Provide the (x, y) coordinate of the cell's center where the given text is located.  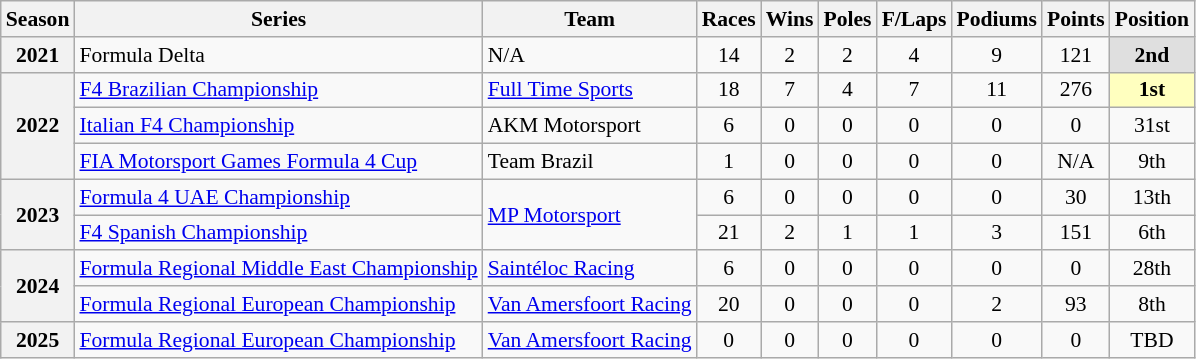
30 (1076, 197)
2022 (38, 126)
TBD (1152, 340)
Formula Delta (278, 55)
14 (729, 55)
Position (1152, 19)
Points (1076, 19)
Italian F4 Championship (278, 126)
20 (729, 304)
31st (1152, 126)
21 (729, 233)
1st (1152, 90)
151 (1076, 233)
11 (996, 90)
Formula 4 UAE Championship (278, 197)
Poles (847, 19)
Wins (790, 19)
93 (1076, 304)
Series (278, 19)
F/Laps (914, 19)
F4 Spanish Championship (278, 233)
9 (996, 55)
276 (1076, 90)
F4 Brazilian Championship (278, 90)
AKM Motorsport (590, 126)
13th (1152, 197)
6th (1152, 233)
18 (729, 90)
Team Brazil (590, 162)
28th (1152, 269)
3 (996, 233)
Saintéloc Racing (590, 269)
121 (1076, 55)
MP Motorsport (590, 214)
Full Time Sports (590, 90)
Team (590, 19)
2024 (38, 286)
2023 (38, 214)
9th (1152, 162)
Podiums (996, 19)
2nd (1152, 55)
Season (38, 19)
Formula Regional Middle East Championship (278, 269)
FIA Motorsport Games Formula 4 Cup (278, 162)
2025 (38, 340)
8th (1152, 304)
Races (729, 19)
2021 (38, 55)
